Identify which cell holds the provided text, then report its [X, Y] central coordinate. 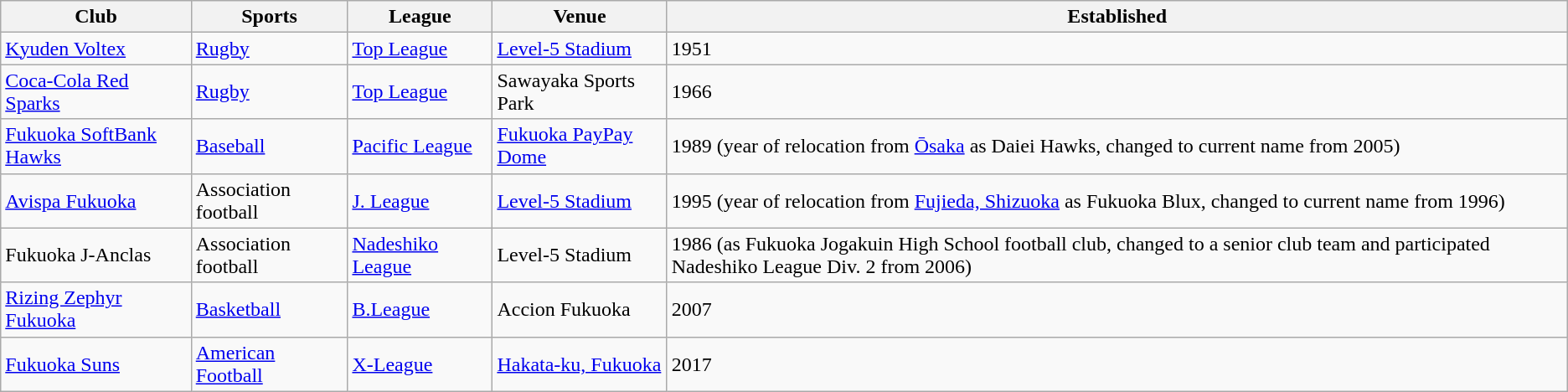
1986 (as Fukuoka Jogakuin High School football club, changed to a senior club team and participated Nadeshiko League Div. 2 from 2006) [1117, 255]
1966 [1117, 92]
Fukuoka PayPay Dome [580, 146]
Accion Fukuoka [580, 310]
Kyuden Voltex [95, 49]
Fukuoka SoftBank Hawks [95, 146]
American Football [270, 364]
Venue [580, 17]
Sawayaka Sports Park [580, 92]
1989 (year of relocation from Ōsaka as Daiei Hawks, changed to current name from 2005) [1117, 146]
2017 [1117, 364]
Rizing Zephyr Fukuoka [95, 310]
Hakata-ku, Fukuoka [580, 364]
1951 [1117, 49]
Sports [270, 17]
Fukuoka J-Anclas [95, 255]
J. League [420, 201]
Established [1117, 17]
Nadeshiko League [420, 255]
Basketball [270, 310]
Club [95, 17]
B.League [420, 310]
X-League [420, 364]
1995 (year of relocation from Fujieda, Shizuoka as Fukuoka Blux, changed to current name from 1996) [1117, 201]
League [420, 17]
2007 [1117, 310]
Avispa Fukuoka [95, 201]
Coca-Cola Red Sparks [95, 92]
Fukuoka Suns [95, 364]
Baseball [270, 146]
Pacific League [420, 146]
